Determine the [x, y] coordinate at the center of the cell enclosing the given text.  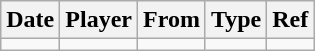
Date [30, 20]
Ref [290, 20]
Player [99, 20]
Type [236, 20]
From [171, 20]
